Detect which cell encompasses the target text, then output its (x, y) center coordinate. 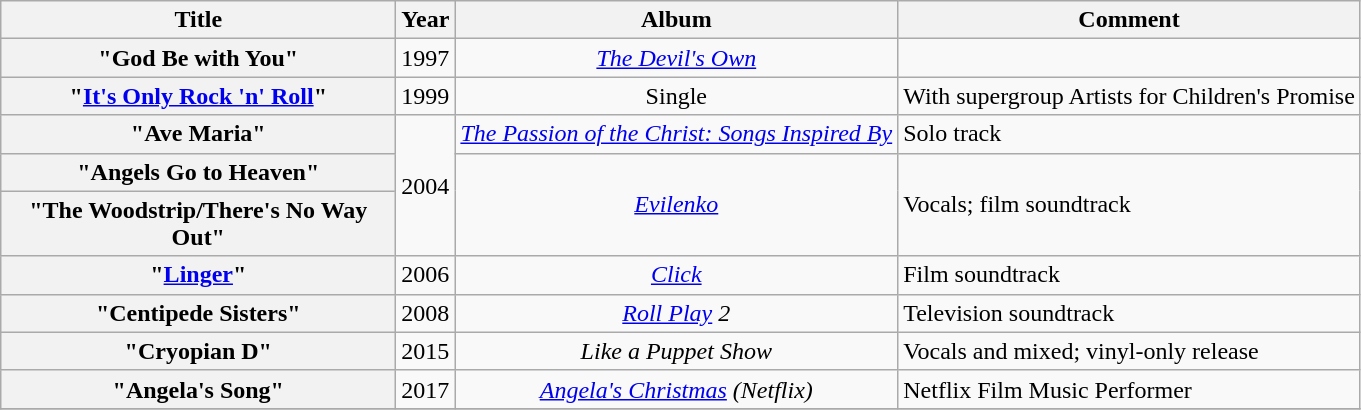
The Passion of the Christ: Songs Inspired By (676, 134)
"Ave Maria" (198, 134)
"The Woodstrip/There's No Way Out" (198, 224)
Netflix Film Music Performer (1130, 389)
1997 (426, 58)
"Angels Go to Heaven" (198, 172)
Album (676, 20)
"Cryopian D" (198, 351)
2008 (426, 313)
With supergroup Artists for Children's Promise (1130, 96)
"Linger" (198, 275)
Television soundtrack (1130, 313)
2017 (426, 389)
"Angela's Song" (198, 389)
Vocals and mixed; vinyl-only release (1130, 351)
"Centipede Sisters" (198, 313)
2004 (426, 186)
Like a Puppet Show (676, 351)
Angela's Christmas (Netflix) (676, 389)
The Devil's Own (676, 58)
2006 (426, 275)
Film soundtrack (1130, 275)
Comment (1130, 20)
Year (426, 20)
Evilenko (676, 204)
"God Be with You" (198, 58)
2015 (426, 351)
Click (676, 275)
Roll Play 2 (676, 313)
"It's Only Rock 'n' Roll" (198, 96)
Vocals; film soundtrack (1130, 204)
Single (676, 96)
Title (198, 20)
Solo track (1130, 134)
1999 (426, 96)
